Find where the given text appears and provide that cell's center as (X, Y) coordinate. 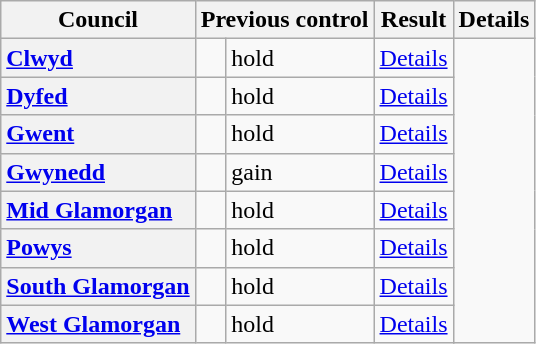
South Glamorgan (98, 286)
West Glamorgan (98, 324)
Council (98, 20)
Gwent (98, 134)
Powys (98, 248)
Clwyd (98, 58)
Gwynedd (98, 172)
Mid Glamorgan (98, 210)
gain (300, 172)
Result (414, 20)
Previous control (284, 20)
Dyfed (98, 96)
